Return [X, Y] of the center of cell containing provided text 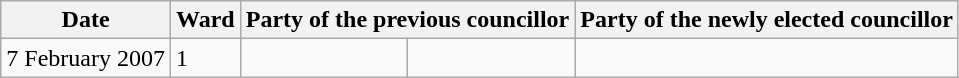
Date [86, 20]
1 [205, 58]
Ward [205, 20]
Party of the newly elected councillor [767, 20]
7 February 2007 [86, 58]
Party of the previous councillor [408, 20]
